Output the (x, y) coordinate of the center of the cell containing the given text.  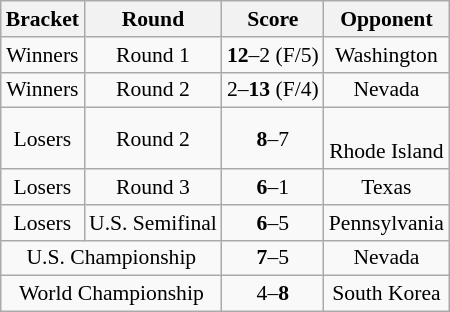
Texas (386, 187)
4–8 (273, 294)
2–13 (F/4) (273, 90)
Rhode Island (386, 138)
Bracket (42, 19)
South Korea (386, 294)
7–5 (273, 258)
Pennsylvania (386, 223)
Score (273, 19)
8–7 (273, 138)
12–2 (F/5) (273, 55)
Round 1 (153, 55)
U.S. Championship (112, 258)
6–1 (273, 187)
U.S. Semifinal (153, 223)
World Championship (112, 294)
Round 3 (153, 187)
Opponent (386, 19)
Washington (386, 55)
6–5 (273, 223)
Round (153, 19)
